Search for the cell housing the specified text and yield its (x, y) center coordinate. 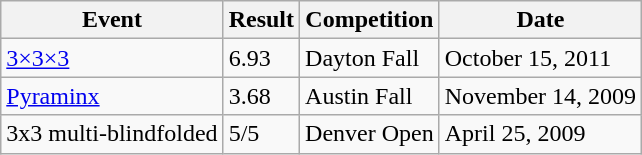
5/5 (261, 134)
Pyraminx (112, 96)
3×3×3 (112, 58)
Competition (370, 20)
Date (540, 20)
3.68 (261, 96)
April 25, 2009 (540, 134)
6.93 (261, 58)
Result (261, 20)
Dayton Fall (370, 58)
Denver Open (370, 134)
Event (112, 20)
3x3 multi-blindfolded (112, 134)
November 14, 2009 (540, 96)
Austin Fall (370, 96)
October 15, 2011 (540, 58)
